Pinpoint the cell where the given text exists, returning its (x, y) midpoint coordinate. 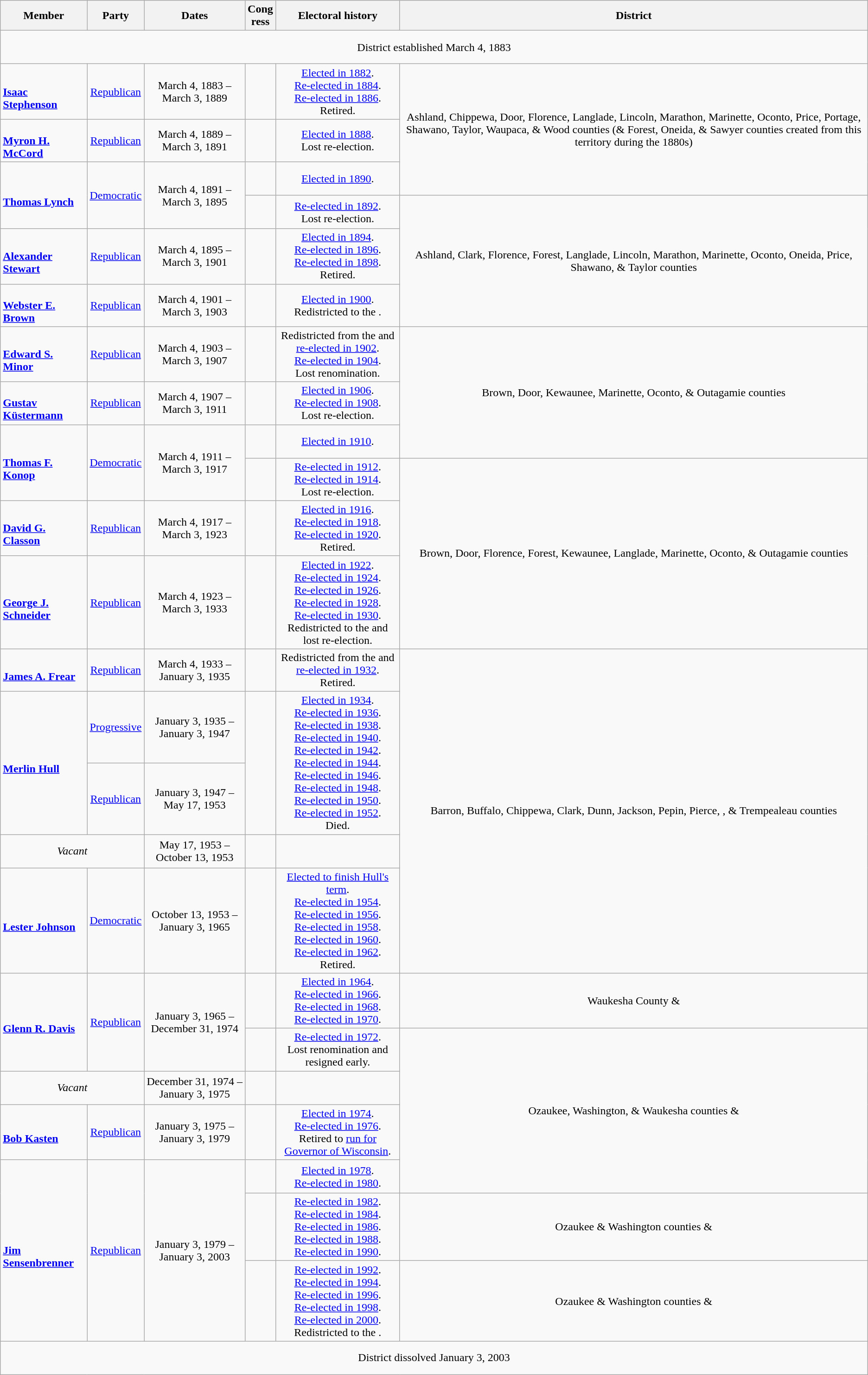
Elected in 1922.Re-elected in 1924.Re-elected in 1926.Re-elected in 1928.Re-elected in 1930.Redistricted to the and lost re-election. (338, 602)
Progressive (116, 727)
March 4, 1907 –March 3, 1911 (195, 403)
Elected in 1882.Re-elected in 1884.Re-elected in 1886.Retired. (338, 92)
March 4, 1895 –March 3, 1901 (195, 256)
Bob Kasten (44, 1132)
Electoral history (338, 16)
March 4, 1911 –March 3, 1917 (195, 463)
Webster E. Brown (44, 305)
Elected to finish Hull's term.Re-elected in 1954.Re-elected in 1956.Re-elected in 1958.Re-elected in 1960.Re-elected in 1962.Retired. (338, 920)
Jim Sensenbrenner (44, 1251)
Thomas Lynch (44, 195)
Elected in 1916.Re-elected in 1918.Re-elected in 1920.Retired. (338, 528)
Redistricted from the and re-elected in 1902.Re-elected in 1904.Lost renomination. (338, 354)
March 4, 1889 –March 3, 1891 (195, 141)
Re-elected in 1972.Lost renomination and resigned early. (338, 1050)
January 3, 1975 –January 3, 1979 (195, 1132)
Elected in 1964.Re-elected in 1966.Re-elected in 1968.Re-elected in 1970. (338, 1001)
Party (116, 16)
Alexander Stewart (44, 256)
Brown, Door, Florence, Forest, Kewaunee, Langlade, Marinette, Oconto, & Outagamie counties (633, 553)
District dissolved January 3, 2003 (434, 1358)
Edward S. Minor (44, 354)
Ashland, Clark, Florence, Forest, Langlade, Lincoln, Marathon, Marinette, Oconto, Oneida, Price, Shawano, & Taylor counties (633, 261)
May 17, 1953 –October 13, 1953 (195, 851)
District (633, 16)
Re-elected in 1992.Re-elected in 1994.Re-elected in 1996.Re-elected in 1998.Re-elected in 2000.Redistricted to the . (338, 1301)
James A. Frear (44, 670)
Redistricted from the and re-elected in 1932.Retired. (338, 670)
Elected in 1978.Re-elected in 1980. (338, 1176)
January 3, 1947 –May 17, 1953 (195, 798)
March 4, 1903 –March 3, 1907 (195, 354)
Elected in 1974.Re-elected in 1976.Retired to run for Governor of Wisconsin. (338, 1132)
January 3, 1935 –January 3, 1947 (195, 727)
Re-elected in 1982.Re-elected in 1984.Re-elected in 1986.Re-elected in 1988.Re-elected in 1990. (338, 1227)
January 3, 1979 –January 3, 2003 (195, 1251)
January 3, 1965 –December 31, 1974 (195, 1022)
December 31, 1974 –January 3, 1975 (195, 1088)
Ozaukee, Washington, & Waukesha counties & (633, 1111)
David G. Classon (44, 528)
Re-elected in 1892.Lost re-election. (338, 212)
Brown, Door, Kewaunee, Marinette, Oconto, & Outagamie counties (633, 392)
March 4, 1901 –March 3, 1903 (195, 305)
March 4, 1933 –January 3, 1935 (195, 670)
Member (44, 16)
March 4, 1923 –March 3, 1933 (195, 602)
Elected in 1900.Redistricted to the . (338, 305)
Merlin Hull (44, 763)
Re-elected in 1912.Re-elected in 1914.Lost re-election. (338, 479)
Elected in 1890. (338, 179)
October 13, 1953 –January 3, 1965 (195, 920)
Elected in 1906.Re-elected in 1908.Lost re-election. (338, 403)
George J. Schneider (44, 602)
March 4, 1917 –March 3, 1923 (195, 528)
Lester Johnson (44, 920)
Barron, Buffalo, Chippewa, Clark, Dunn, Jackson, Pepin, Pierce, , & Trempealeau counties (633, 811)
March 4, 1891 –March 3, 1895 (195, 195)
Elected in 1888.Lost re-election. (338, 141)
Thomas F. Konop (44, 463)
March 4, 1883 –March 3, 1889 (195, 92)
Myron H. McCord (44, 141)
Elected in 1910. (338, 441)
Glenn R. Davis (44, 1022)
Gustav Küstermann (44, 403)
District established March 4, 1883 (434, 47)
Isaac Stephenson (44, 92)
Waukesha County & (633, 1001)
Congress (261, 16)
Dates (195, 16)
Elected in 1894.Re-elected in 1896.Re-elected in 1898.Retired. (338, 256)
